Detect which cell encompasses the target text, then output its [x, y] center coordinate. 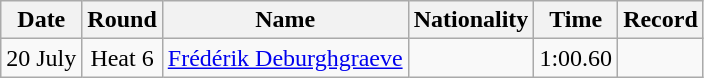
Time [576, 20]
Record [661, 20]
20 July [42, 58]
Name [285, 20]
Nationality [471, 20]
Date [42, 20]
1:00.60 [576, 58]
Round [122, 20]
Heat 6 [122, 58]
Frédérik Deburghgraeve [285, 58]
